Detect which cell encompasses the target text, then output its [X, Y] center coordinate. 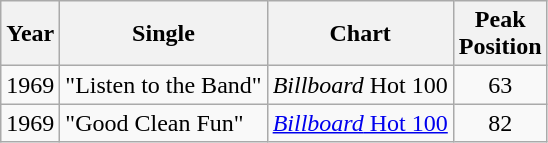
PeakPosition [500, 34]
"Listen to the Band" [164, 85]
Single [164, 34]
63 [500, 85]
Year [30, 34]
82 [500, 123]
Chart [360, 34]
"Good Clean Fun" [164, 123]
